Return the (x, y) coordinate for the center point of the cell that contains the specified text.  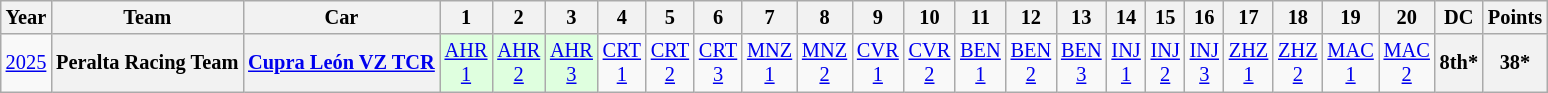
MNZ2 (824, 63)
CRT1 (622, 63)
Team (147, 17)
1 (466, 17)
5 (670, 17)
ZHZ1 (1248, 63)
INJ1 (1126, 63)
Points (1515, 17)
Car (341, 17)
13 (1081, 17)
DC (1459, 17)
9 (878, 17)
15 (1166, 17)
17 (1248, 17)
BEN1 (980, 63)
12 (1031, 17)
10 (930, 17)
CRT3 (718, 63)
Peralta Racing Team (147, 63)
AHR3 (572, 63)
MNZ1 (770, 63)
CVR2 (930, 63)
INJ3 (1204, 63)
6 (718, 17)
38* (1515, 63)
AHR1 (466, 63)
2 (518, 17)
11 (980, 17)
18 (1298, 17)
ZHZ2 (1298, 63)
2025 (26, 63)
MAC1 (1350, 63)
CRT2 (670, 63)
INJ2 (1166, 63)
8 (824, 17)
AHR2 (518, 63)
Cupra León VZ TCR (341, 63)
16 (1204, 17)
3 (572, 17)
20 (1407, 17)
Year (26, 17)
CVR1 (878, 63)
7 (770, 17)
4 (622, 17)
BEN2 (1031, 63)
14 (1126, 17)
8th* (1459, 63)
BEN3 (1081, 63)
19 (1350, 17)
MAC2 (1407, 63)
